Detect which cell encompasses the target text, then output its (x, y) center coordinate. 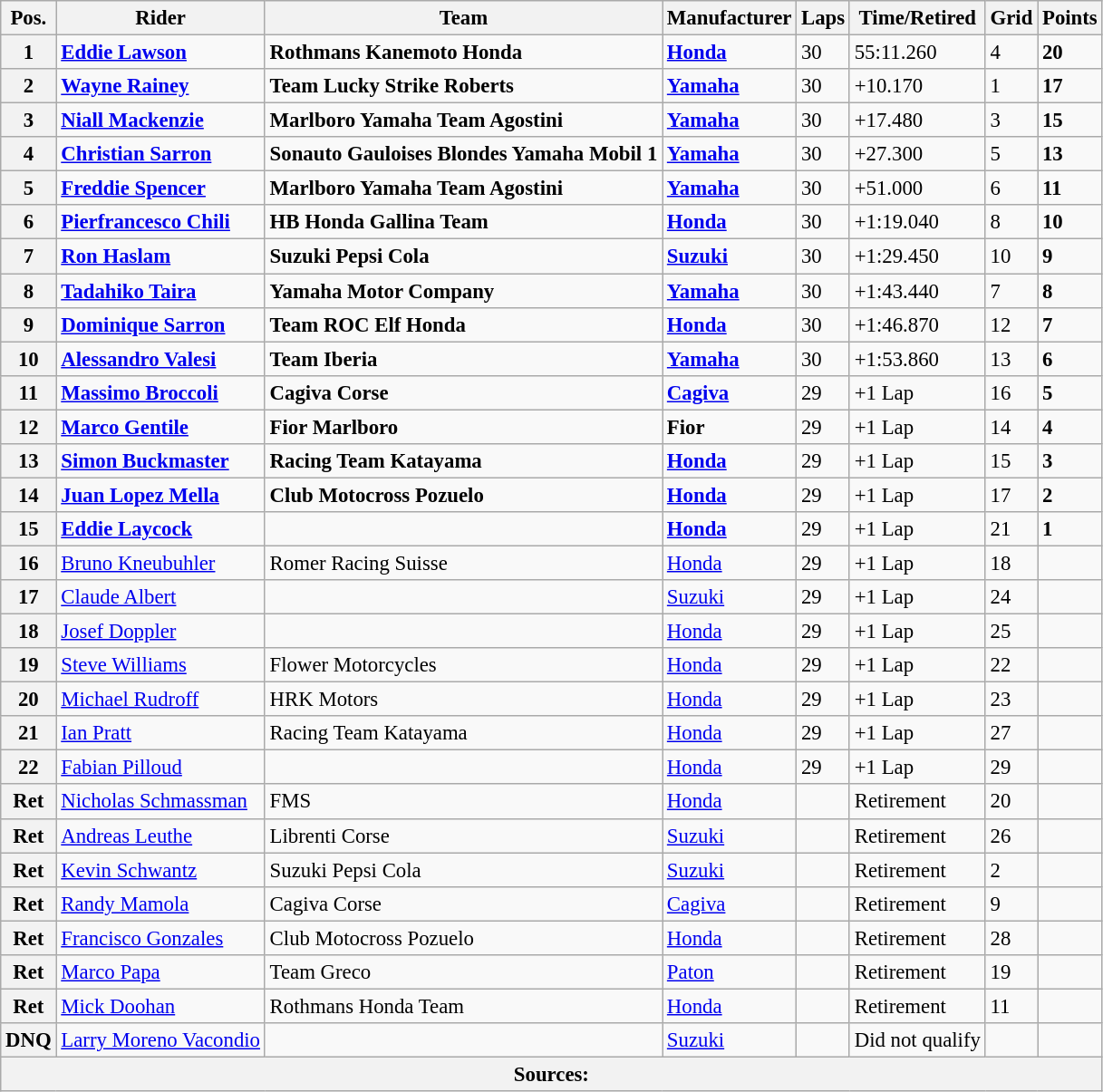
Kevin Schwantz (160, 870)
Larry Moreno Vacondio (160, 1040)
Time/Retired (917, 18)
Eddie Laycock (160, 529)
Ian Pratt (160, 733)
+1:53.860 (917, 359)
Pierfrancesco Chili (160, 222)
HRK Motors (463, 700)
Christian Sarron (160, 154)
25 (1011, 632)
Grid (1011, 18)
+10.170 (917, 86)
Team (463, 18)
Team Lucky Strike Roberts (463, 86)
24 (1011, 597)
+17.480 (917, 121)
DNQ (29, 1040)
Simon Buckmaster (160, 461)
Randy Mamola (160, 904)
Josef Doppler (160, 632)
Team Greco (463, 972)
+1:29.450 (917, 256)
Laps (823, 18)
23 (1011, 700)
Tadahiko Taira (160, 291)
Fior Marlboro (463, 427)
Flower Motorcycles (463, 665)
Michael Rudroff (160, 700)
Fabian Pilloud (160, 768)
Pos. (29, 18)
Francisco Gonzales (160, 938)
26 (1011, 836)
Wayne Rainey (160, 86)
Marco Gentile (160, 427)
Claude Albert (160, 597)
Romer Racing Suisse (463, 563)
55:11.260 (917, 53)
Ron Haslam (160, 256)
Andreas Leuthe (160, 836)
28 (1011, 938)
27 (1011, 733)
+51.000 (917, 188)
Fior (730, 427)
Rothmans Honda Team (463, 1006)
Rider (160, 18)
Points (1069, 18)
Yamaha Motor Company (463, 291)
Rothmans Kanemoto Honda (463, 53)
Juan Lopez Mella (160, 495)
+27.300 (917, 154)
Sources: (551, 1074)
FMS (463, 802)
Massimo Broccoli (160, 392)
HB Honda Gallina Team (463, 222)
Niall Mackenzie (160, 121)
Librenti Corse (463, 836)
+1:43.440 (917, 291)
Did not qualify (917, 1040)
Marco Papa (160, 972)
+1:46.870 (917, 324)
Nicholas Schmassman (160, 802)
Steve Williams (160, 665)
Bruno Kneubuhler (160, 563)
+1:19.040 (917, 222)
Team ROC Elf Honda (463, 324)
Team Iberia (463, 359)
Alessandro Valesi (160, 359)
Eddie Lawson (160, 53)
Mick Doohan (160, 1006)
Freddie Spencer (160, 188)
Sonauto Gauloises Blondes Yamaha Mobil 1 (463, 154)
Dominique Sarron (160, 324)
Manufacturer (730, 18)
Paton (730, 972)
